Find where the given text appears and provide that cell's center as (x, y) coordinate. 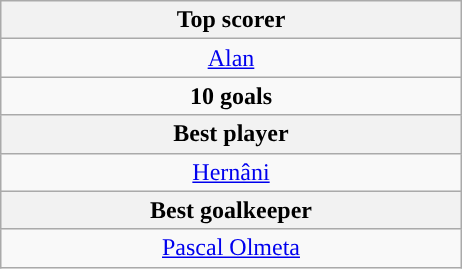
Alan (230, 58)
Best goalkeeper (230, 210)
Best player (230, 134)
Top scorer (230, 20)
Pascal Olmeta (230, 248)
Hernâni (230, 172)
10 goals (230, 96)
